Locate the cell with the specified text and output its (x, y) center coordinate. 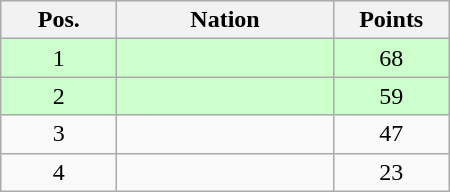
2 (59, 96)
47 (391, 134)
Nation (225, 20)
1 (59, 58)
23 (391, 172)
59 (391, 96)
68 (391, 58)
Points (391, 20)
4 (59, 172)
Pos. (59, 20)
3 (59, 134)
